Locate the cell with the specified text and output its (X, Y) center coordinate. 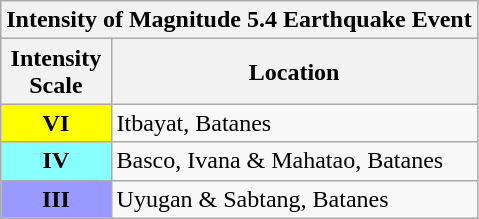
Itbayat, Batanes (294, 123)
Location (294, 72)
IntensityScale (56, 72)
Intensity of Magnitude 5.4 Earthquake Event (239, 20)
III (56, 199)
Uyugan & Sabtang, Batanes (294, 199)
Basco, Ivana & Mahatao, Batanes (294, 161)
VI (56, 123)
IV (56, 161)
